Find where the given text appears and provide that cell's center as (x, y) coordinate. 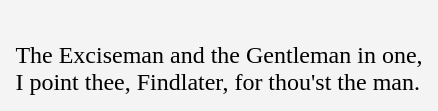
The Exciseman and the Gentleman in one, I point thee, Findlater, for thou'st the man. (218, 56)
